Identify which cell holds the provided text, then report its (X, Y) central coordinate. 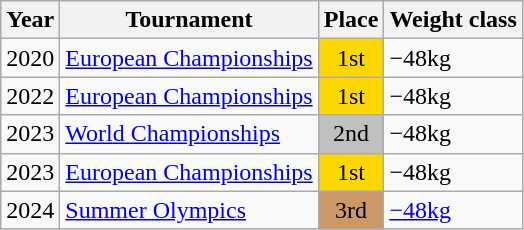
2024 (30, 210)
Place (351, 20)
Year (30, 20)
2022 (30, 96)
Weight class (453, 20)
2020 (30, 58)
Summer Olympics (189, 210)
3rd (351, 210)
Tournament (189, 20)
World Championships (189, 134)
2nd (351, 134)
